Determine the (x, y) coordinate at the center of the cell enclosing the given text.  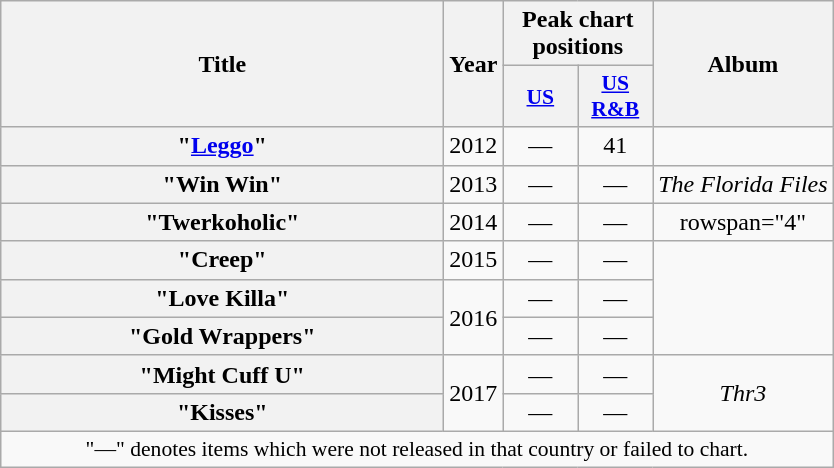
"Kisses" (222, 412)
2013 (474, 184)
Album (743, 64)
2014 (474, 222)
Thr3 (743, 393)
Title (222, 64)
"Creep" (222, 260)
2016 (474, 317)
"Might Cuff U" (222, 374)
"Love Killa" (222, 298)
"Win Win" (222, 184)
2012 (474, 146)
"Leggo" (222, 146)
41 (616, 146)
"—" denotes items which were not released in that country or failed to chart. (417, 449)
2015 (474, 260)
Year (474, 64)
"Gold Wrappers" (222, 336)
"Twerkoholic" (222, 222)
The Florida Files (743, 184)
Peak chart positions (578, 34)
rowspan="4" (743, 222)
US R&B (616, 96)
US (540, 96)
2017 (474, 393)
